Extract the [x, y] coordinate from the center of the cell holding the provided text.  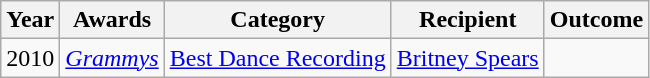
Category [278, 20]
Best Dance Recording [278, 58]
Awards [112, 20]
Year [30, 20]
Grammys [112, 58]
Britney Spears [468, 58]
Outcome [596, 20]
2010 [30, 58]
Recipient [468, 20]
